Provide the (x, y) coordinate of the cell's center where the given text is located.  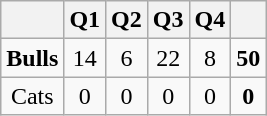
50 (248, 58)
22 (168, 58)
14 (85, 58)
Q1 (85, 20)
Bulls (32, 58)
6 (127, 58)
8 (210, 58)
Q2 (127, 20)
Q4 (210, 20)
Cats (32, 96)
Q3 (168, 20)
